Locate the cell with the specified text and output its (x, y) center coordinate. 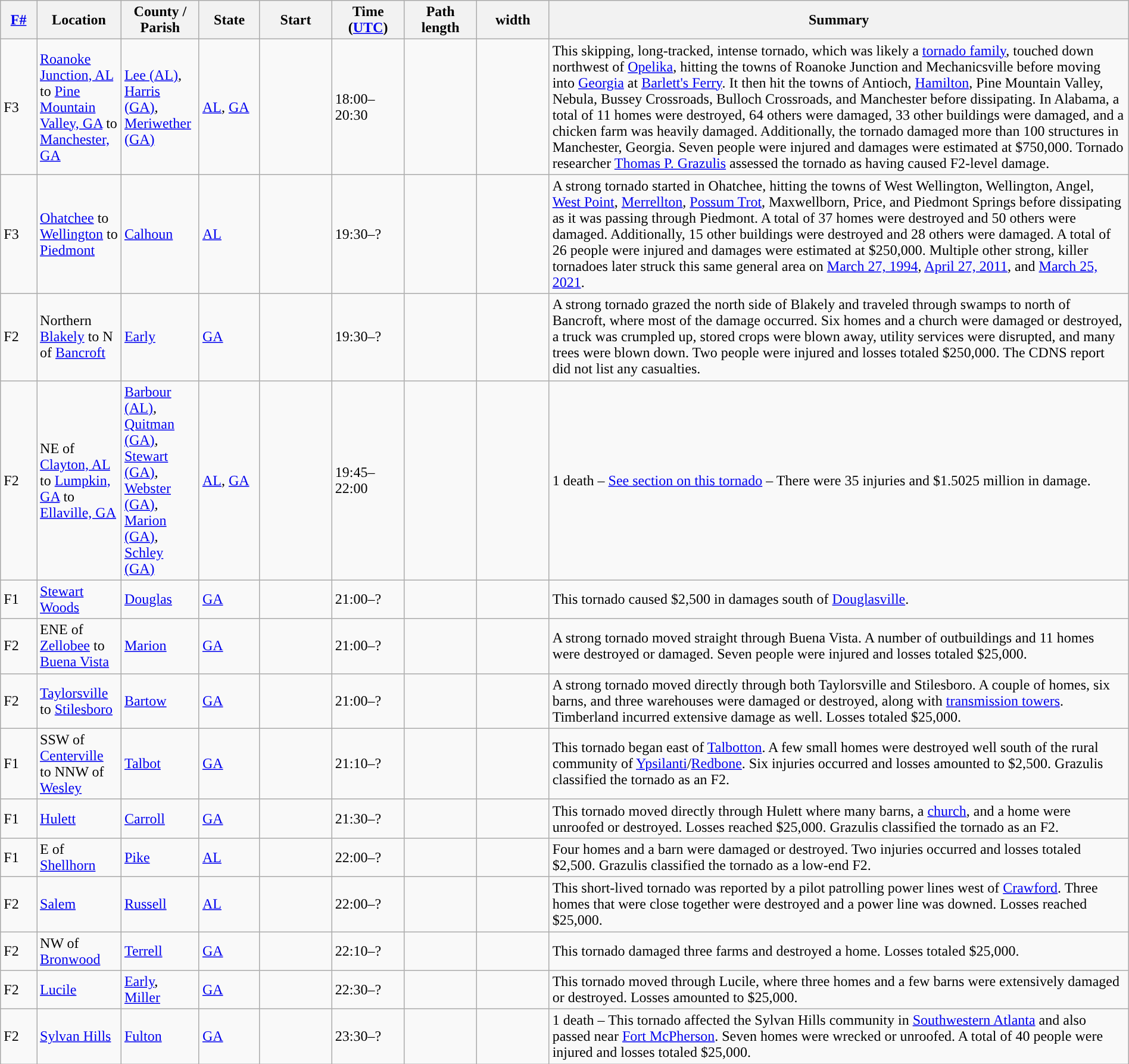
18:00–20:30 (368, 107)
Lee (AL), Harris (GA), Meriwether (GA) (160, 107)
Calhoun (160, 234)
Hulett (79, 818)
This tornado moved through Lucile, where three homes and a few barns were extensively damaged or destroyed. Losses amounted to $25,000. (838, 990)
Talbot (160, 763)
Early, Miller (160, 990)
Ohatchee to Wellington to Piedmont (79, 234)
Summary (838, 20)
23:30–? (368, 1037)
Fulton (160, 1037)
This tornado caused $2,500 in damages south of Douglasville. (838, 599)
Lucile (79, 990)
Stewart Woods (79, 599)
22:30–? (368, 990)
Russell (160, 904)
Start (296, 20)
Sylvan Hills (79, 1037)
Roanoke Junction, AL to Pine Mountain Valley, GA to Manchester, GA (79, 107)
Terrell (160, 950)
22:10–? (368, 950)
Taylorsville to Stilesboro (79, 701)
County / Parish (160, 20)
NW of Bronwood (79, 950)
Time (UTC) (368, 20)
Four homes and a barn were damaged or destroyed. Two injuries occurred and losses totaled $2,500. Grazulis classified the tornado as a low-end F2. (838, 857)
Marion (160, 646)
Early (160, 337)
Douglas (160, 599)
1 death – See section on this tornado – There were 35 injuries and $1.5025 million in damage. (838, 480)
Barbour (AL), Quitman (GA), Stewart (GA), Webster (GA), Marion (GA), Schley (GA) (160, 480)
21:10–? (368, 763)
Northern Blakely to N of Bancroft (79, 337)
Bartow (160, 701)
Pike (160, 857)
19:45–22:00 (368, 480)
This tornado damaged three farms and destroyed a home. Losses totaled $25,000. (838, 950)
NE of Clayton, AL to Lumpkin, GA to Ellaville, GA (79, 480)
21:30–? (368, 818)
Carroll (160, 818)
F# (19, 20)
SSW of Centerville to NNW of Wesley (79, 763)
width (513, 20)
E of Shellhorn (79, 857)
ENE of Zellobee to Buena Vista (79, 646)
Salem (79, 904)
Location (79, 20)
State (229, 20)
Path length (441, 20)
